Output the [x, y] coordinate of the center of the cell containing the given text.  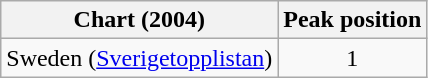
Sweden (Sverigetopplistan) [140, 58]
Chart (2004) [140, 20]
Peak position [352, 20]
1 [352, 58]
